Return [X, Y] of the center of cell containing provided text 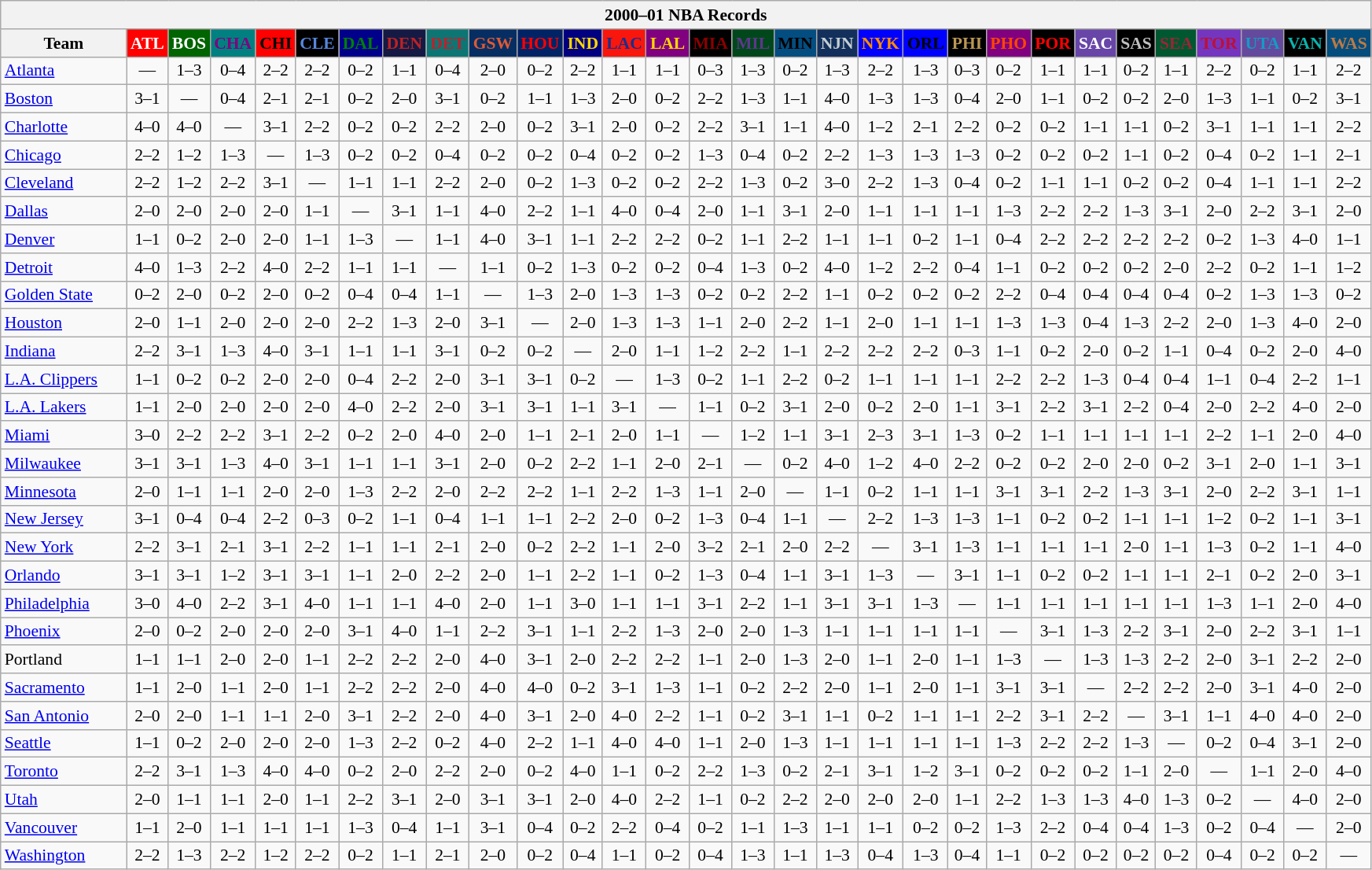
Denver [64, 239]
Seattle [64, 743]
Washington [64, 856]
NJN [837, 43]
Golden State [64, 295]
Toronto [64, 772]
Team [64, 43]
LAC [624, 43]
SEA [1176, 43]
POR [1053, 43]
ATL [148, 43]
PHI [967, 43]
PHO [1008, 43]
Boston [64, 99]
Indiana [64, 352]
Cleveland [64, 183]
L.A. Clippers [64, 379]
UTA [1263, 43]
BOS [189, 43]
MIA [710, 43]
Dallas [64, 212]
Philadelphia [64, 603]
CHI [275, 43]
Atlanta [64, 71]
LAL [668, 43]
3–2 [710, 547]
SAS [1136, 43]
Milwaukee [64, 463]
CLE [318, 43]
IND [583, 43]
Minnesota [64, 492]
Sacramento [64, 688]
Orlando [64, 576]
L.A. Lakers [64, 407]
2–3 [881, 436]
DAL [361, 43]
NYK [881, 43]
New Jersey [64, 519]
Detroit [64, 267]
ORL [926, 43]
DEN [404, 43]
DET [448, 43]
VAN [1305, 43]
WAS [1349, 43]
San Antonio [64, 716]
CHA [233, 43]
New York [64, 547]
Charlotte [64, 127]
SAC [1096, 43]
HOU [539, 43]
MIL [753, 43]
MIN [795, 43]
Miami [64, 436]
GSW [494, 43]
Vancouver [64, 828]
TOR [1219, 43]
Houston [64, 323]
2000–01 NBA Records [686, 15]
Phoenix [64, 632]
Chicago [64, 155]
Utah [64, 800]
Portland [64, 660]
